Output the [x, y] coordinate of the center of the cell containing the given text.  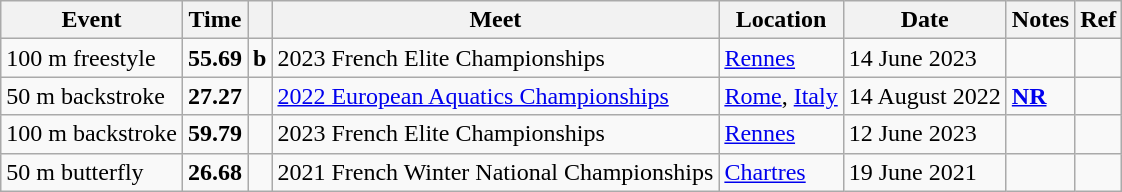
55.69 [214, 58]
26.68 [214, 172]
Date [924, 20]
b [260, 58]
Notes [1040, 20]
19 June 2021 [924, 172]
2022 European Aquatics Championships [496, 96]
Meet [496, 20]
50 m backstroke [92, 96]
Event [92, 20]
14 August 2022 [924, 96]
Chartres [781, 172]
Ref [1098, 20]
50 m butterfly [92, 172]
100 m backstroke [92, 134]
100 m freestyle [92, 58]
NR [1040, 96]
2021 French Winter National Championships [496, 172]
14 June 2023 [924, 58]
12 June 2023 [924, 134]
Location [781, 20]
27.27 [214, 96]
Time [214, 20]
59.79 [214, 134]
Rome, Italy [781, 96]
